Identify which cell holds the provided text, then report its [x, y] central coordinate. 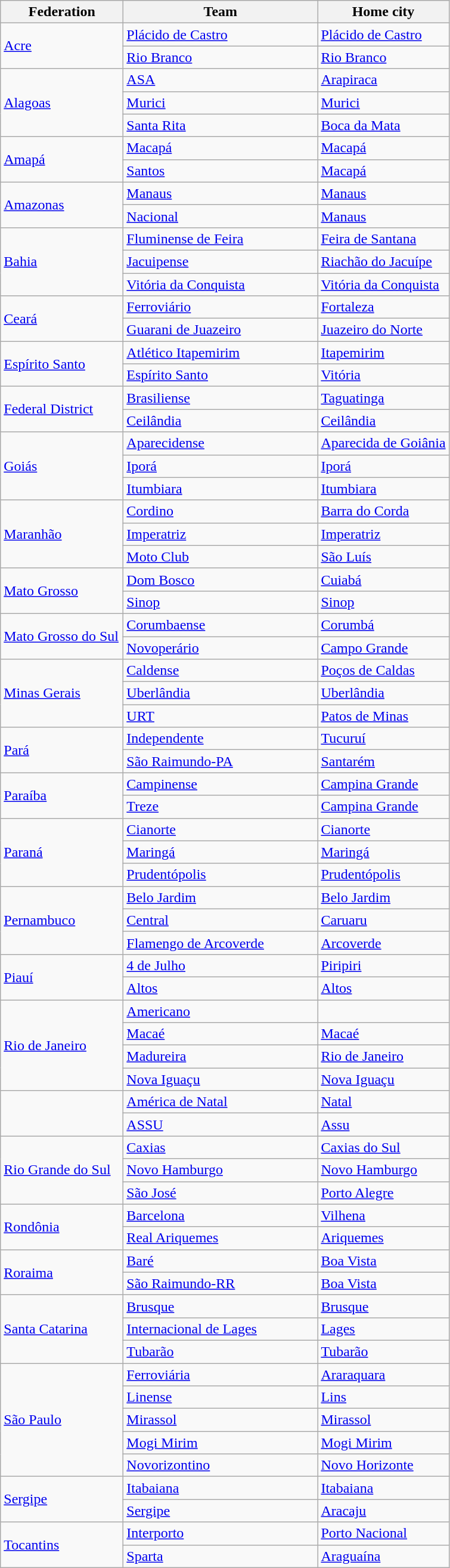
Vilhena [383, 1215]
Americano [221, 1011]
Arapiraca [383, 80]
Aracaju [383, 1511]
Minas Gerais [62, 693]
Tucuruí [383, 739]
São Raimundo-PA [221, 761]
Brasiliense [221, 398]
Maranhão [62, 534]
Caruaru [383, 920]
Arcoverde [383, 943]
São Paulo [62, 1419]
Paraíba [62, 795]
Aparecida de Goiânia [383, 443]
Jacuipense [221, 261]
Porto Alegre [383, 1193]
Caxias do Sul [383, 1147]
Pernambuco [62, 920]
Federation [62, 12]
Fluminense de Feira [221, 239]
Real Ariquemes [221, 1238]
Amapá [62, 159]
Mato Grosso [62, 591]
Atlético Itapemirim [221, 353]
Flamengo de Arcoverde [221, 943]
Piauí [62, 977]
4 de Julho [221, 965]
Goiás [62, 466]
Patos de Minas [383, 716]
Assu [383, 1125]
Vitória [383, 375]
Treze [221, 807]
ASSU [221, 1125]
Piripiri [383, 965]
Baré [221, 1261]
Sparta [221, 1556]
Ceará [62, 319]
Campinense [221, 784]
Novorizontino [221, 1465]
ASA [221, 80]
Cuiabá [383, 579]
Corumbaense [221, 625]
Novoperário [221, 647]
Cordino [221, 511]
Itapemirim [383, 353]
Santos [221, 171]
Natal [383, 1102]
Riachão do Jacuípe [383, 261]
Santa Catarina [62, 1329]
Moto Club [221, 557]
Caldense [221, 671]
Caxias [221, 1147]
Rio Grande do Sul [62, 1170]
Pará [62, 750]
Taguatinga [383, 398]
Paraná [62, 852]
São José [221, 1193]
Boca da Mata [383, 125]
Rondônia [62, 1227]
URT [221, 716]
Novo Horizonte [383, 1465]
Internacional de Lages [221, 1329]
América de Natal [221, 1102]
Tocantins [62, 1545]
Fortaleza [383, 307]
Nacional [221, 216]
Guarani de Juazeiro [221, 330]
São Luís [383, 557]
Poços de Caldas [383, 671]
Madureira [221, 1057]
São Raimundo-RR [221, 1283]
Lages [383, 1329]
Araguaína [383, 1556]
Mato Grosso do Sul [62, 636]
Acre [62, 46]
Independente [221, 739]
Ariquemes [383, 1238]
Aparecidense [221, 443]
Ferroviária [221, 1374]
Team [221, 12]
Feira de Santana [383, 239]
Barra do Corda [383, 511]
Ferroviário [221, 307]
Lins [383, 1397]
Dom Bosco [221, 579]
Home city [383, 12]
Corumbá [383, 625]
Alagoas [62, 103]
Barcelona [221, 1215]
Amazonas [62, 205]
Linense [221, 1397]
Roraima [62, 1272]
Juazeiro do Norte [383, 330]
Araraquara [383, 1374]
Federal District [62, 409]
Santarém [383, 761]
Bahia [62, 261]
Central [221, 920]
Santa Rita [221, 125]
Interporto [221, 1533]
Campo Grande [383, 647]
Porto Nacional [383, 1533]
